Provide the [x, y] coordinate of the cell's center where the given text is located.  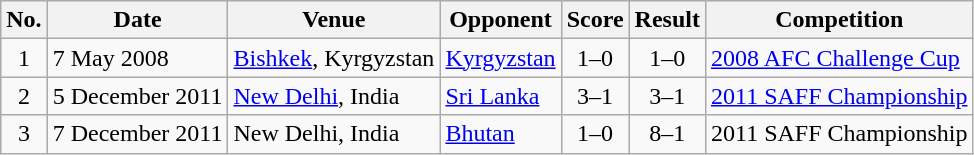
Score [595, 20]
5 December 2011 [138, 96]
Venue [334, 20]
Competition [839, 20]
8–1 [667, 134]
No. [24, 20]
Kyrgyzstan [500, 58]
Bishkek, Kyrgyzstan [334, 58]
1 [24, 58]
Date [138, 20]
Sri Lanka [500, 96]
7 December 2011 [138, 134]
3 [24, 134]
7 May 2008 [138, 58]
2008 AFC Challenge Cup [839, 58]
Bhutan [500, 134]
Result [667, 20]
Opponent [500, 20]
2 [24, 96]
